From the cell containing the given text, extract its center point as [X, Y] coordinate. 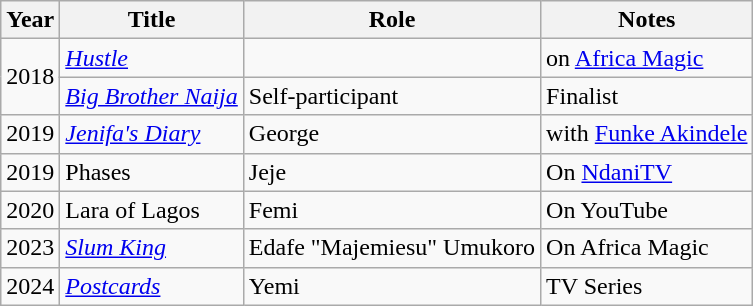
with Funke Akindele [647, 134]
2023 [30, 248]
2024 [30, 286]
Year [30, 20]
Yemi [392, 286]
Femi [392, 210]
George [392, 134]
Slum King [152, 248]
TV Series [647, 286]
Title [152, 20]
Lara of Lagos [152, 210]
2018 [30, 77]
Role [392, 20]
2020 [30, 210]
Hustle [152, 58]
Phases [152, 172]
Jeje [392, 172]
On Africa Magic [647, 248]
Finalist [647, 96]
on Africa Magic [647, 58]
Big Brother Naija [152, 96]
On YouTube [647, 210]
Self-participant [392, 96]
Notes [647, 20]
Postcards [152, 286]
Jenifa's Diary [152, 134]
Edafe "Majemiesu" Umukoro [392, 248]
On NdaniTV [647, 172]
